From the cell containing the given text, extract its center point as [X, Y] coordinate. 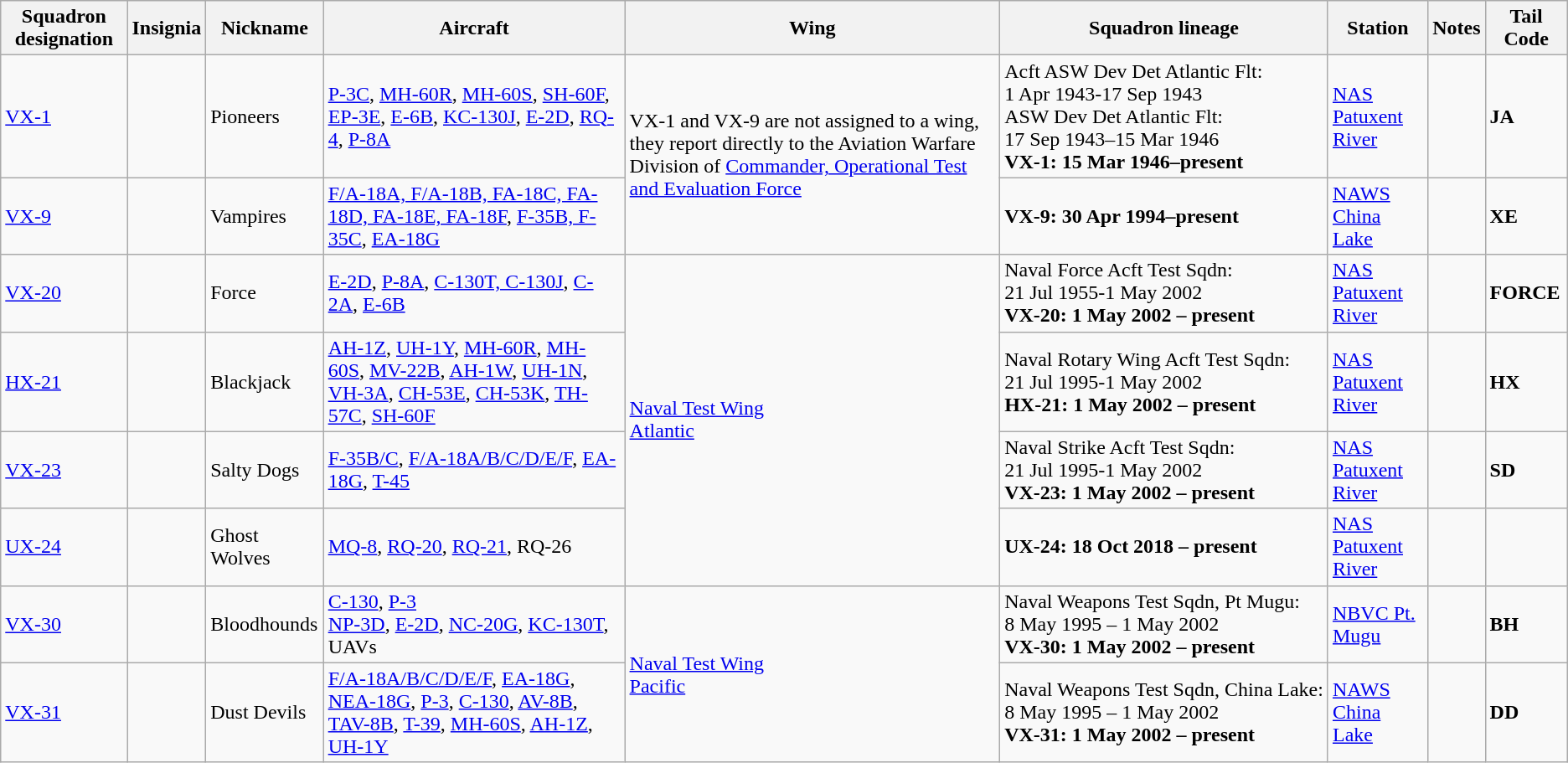
BH [1526, 624]
Naval Weapons Test Sqdn, China Lake:8 May 1995 – 1 May 2002VX-31: 1 May 2002 – present [1164, 712]
Station [1377, 28]
MQ-8, RQ-20, RQ-21, RQ-26 [474, 547]
F/A-18A, F/A-18B, FA-18C, FA-18D, FA-18E, FA-18F, F-35B, F-35C, EA-18G [474, 216]
VX-31 [64, 712]
Notes [1457, 28]
F-35B/C, F/A-18A/B/C/D/E/F, EA-18G, T-45 [474, 470]
E-2D, P-8A, C-130T, C-130J, C-2A, E-6B [474, 293]
VX-1 [64, 116]
Naval Weapons Test Sqdn, Pt Mugu:8 May 1995 – 1 May 2002VX-30: 1 May 2002 – present [1164, 624]
Naval Test WingAtlantic [812, 420]
Insignia [167, 28]
VX-1 and VX-9 are not assigned to a wing, they report directly to the Aviation Warfare Division of Commander, Operational Test and Evaluation Force [812, 155]
Ghost Wolves [265, 547]
FORCE [1526, 293]
Aircraft [474, 28]
Salty Dogs [265, 470]
Squadron lineage [1164, 28]
Force [265, 293]
C-130, P-3NP-3D, E-2D, NC-20G, KC-130T, UAVs [474, 624]
Bloodhounds [265, 624]
UX-24 [64, 547]
VX-9: 30 Apr 1994–present [1164, 216]
XE [1526, 216]
JA [1526, 116]
VX-30 [64, 624]
UX-24: 18 Oct 2018 – present [1164, 547]
Wing [812, 28]
HX-21 [64, 382]
DD [1526, 712]
HX [1526, 382]
Naval Test WingPacific [812, 673]
Blackjack [265, 382]
Naval Force Acft Test Sqdn:21 Jul 1955-1 May 2002VX-20: 1 May 2002 – present [1164, 293]
NBVC Pt. Mugu [1377, 624]
F/A-18A/B/C/D/E/F, EA-18G, NEA-18G, P-3, C-130, AV-8B, TAV-8B, T-39, MH-60S, AH-1Z, UH-1Y [474, 712]
P-3C, MH-60R, MH-60S, SH-60F, EP-3E, E-6B, KC-130J, E-2D, RQ-4, P-8A [474, 116]
Acft ASW Dev Det Atlantic Flt:1 Apr 1943-17 Sep 1943ASW Dev Det Atlantic Flt:17 Sep 1943–15 Mar 1946VX-1: 15 Mar 1946–present [1164, 116]
Dust Devils [265, 712]
Nickname [265, 28]
VX-23 [64, 470]
Tail Code [1526, 28]
SD [1526, 470]
VX-20 [64, 293]
Naval Rotary Wing Acft Test Sqdn:21 Jul 1995-1 May 2002HX-21: 1 May 2002 – present [1164, 382]
Naval Strike Acft Test Sqdn:21 Jul 1995-1 May 2002VX-23: 1 May 2002 – present [1164, 470]
AH-1Z, UH-1Y, MH-60R, MH-60S, MV-22B, AH-1W, UH-1N, VH-3A, CH-53E, CH-53K, TH-57C, SH-60F [474, 382]
Squadron designation [64, 28]
Pioneers [265, 116]
Vampires [265, 216]
VX-9 [64, 216]
